Determine the (X, Y) coordinate at the center of the cell enclosing the given text.  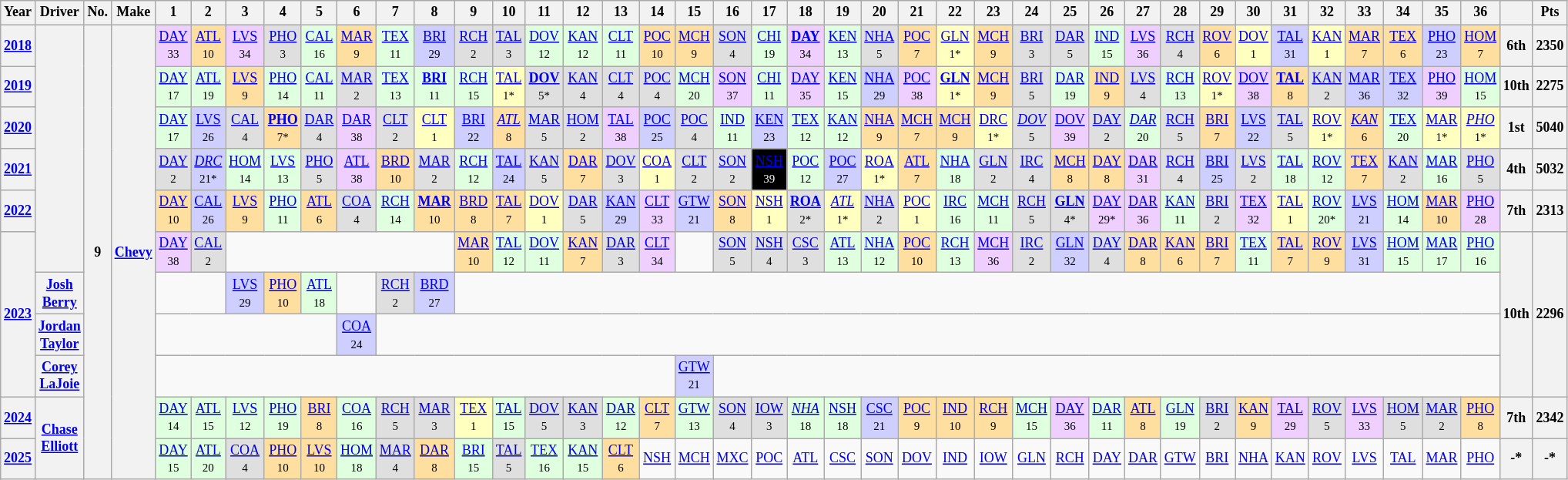
2025 (18, 459)
DOV12 (544, 45)
CAL4 (245, 128)
LVS10 (319, 459)
DAY14 (173, 418)
6 (357, 12)
Pts (1550, 12)
DAY36 (1070, 418)
BRI11 (434, 87)
7 (395, 12)
29 (1217, 12)
1 (173, 12)
DAY15 (173, 459)
28 (1180, 12)
2275 (1550, 87)
TAL12 (508, 252)
CLT7 (658, 418)
DAR11 (1107, 418)
NSH1 (769, 211)
CLT4 (621, 87)
RCH14 (395, 211)
DAY (1107, 459)
NHA29 (879, 87)
CAL11 (319, 87)
KAN4 (582, 87)
DRC1* (993, 128)
ATL18 (319, 294)
10 (508, 12)
Josh Berry (59, 294)
KAN29 (621, 211)
IND (955, 459)
BRD10 (395, 170)
DAY29* (1107, 211)
22 (955, 12)
DAR4 (319, 128)
PHO (1480, 459)
BRD27 (434, 294)
DAY33 (173, 45)
LVS4 (1143, 87)
TEX13 (395, 87)
SON37 (732, 87)
34 (1403, 12)
33 (1365, 12)
2023 (18, 314)
NSH4 (769, 252)
RCH9 (993, 418)
TAL24 (508, 170)
ROA1* (879, 170)
SON (879, 459)
18 (806, 12)
PHO19 (283, 418)
23 (993, 12)
DAR36 (1143, 211)
21 (917, 12)
TEX6 (1403, 45)
DAR20 (1143, 128)
Chase Elliott (59, 438)
MAR1* (1442, 128)
ROV6 (1217, 45)
MAR3 (434, 418)
HOM5 (1403, 418)
KEN13 (843, 45)
12 (582, 12)
PHO39 (1442, 87)
Corey LaJoie (59, 376)
35 (1442, 12)
DRC21* (208, 170)
IRC2 (1032, 252)
26 (1107, 12)
ATL20 (208, 459)
ATL1* (843, 211)
DAR38 (357, 128)
TEX7 (1365, 170)
TEX20 (1403, 128)
4 (283, 12)
LVS33 (1365, 418)
KAN (1290, 459)
KAN1 (1327, 45)
POC12 (806, 170)
CSC3 (806, 252)
NSH39 (769, 170)
KEN15 (843, 87)
PHO 1* (1480, 128)
CLT6 (621, 459)
TAL1* (508, 87)
KAN7 (582, 252)
MCH15 (1032, 418)
MAR17 (1442, 252)
DAR (1143, 459)
CAL16 (319, 45)
5040 (1550, 128)
2350 (1550, 45)
ATL15 (208, 418)
BRI25 (1217, 170)
PHO11 (283, 211)
15 (694, 12)
CLT33 (658, 211)
POC9 (917, 418)
ROV (1327, 459)
PHO28 (1480, 211)
IND11 (732, 128)
DAY4 (1107, 252)
SON8 (732, 211)
KAN3 (582, 418)
Driver (59, 12)
DAY34 (806, 45)
IRC4 (1032, 170)
ROV5 (1327, 418)
TEX12 (806, 128)
TAL3 (508, 45)
2313 (1550, 211)
GLN32 (1070, 252)
ROV12 (1327, 170)
IRC16 (955, 211)
2342 (1550, 418)
IOW3 (769, 418)
31 (1290, 12)
TEX16 (544, 459)
27 (1143, 12)
1st (1516, 128)
BRI5 (1032, 87)
19 (843, 12)
2021 (18, 170)
SON2 (732, 170)
DOV39 (1070, 128)
KEN23 (769, 128)
LVS12 (245, 418)
KAN15 (582, 459)
MXC (732, 459)
DAR7 (582, 170)
CAL2 (208, 252)
MAR9 (357, 45)
GLN4* (1070, 211)
GLN2 (993, 170)
MAR36 (1365, 87)
POC (769, 459)
HOM7 (1480, 45)
ATL19 (208, 87)
CHI19 (769, 45)
TAL29 (1290, 418)
GLN19 (1180, 418)
NSH18 (843, 418)
TAL18 (1290, 170)
No. (97, 12)
RCH4 (1180, 45)
LVS (1365, 459)
COA1 (658, 170)
DAY35 (806, 87)
30 (1254, 12)
BRI22 (474, 128)
POC27 (843, 170)
NHA2 (879, 211)
IND15 (1107, 45)
ROV20* (1327, 211)
TAL (1403, 459)
MAR16 (1442, 170)
36 (1480, 12)
LVS29 (245, 294)
ATL7 (917, 170)
KAN9 (1254, 418)
NSH (658, 459)
HOM18 (357, 459)
BRI3 (1032, 45)
16 (732, 12)
PHO16 (1480, 252)
NHA12 (879, 252)
2 (208, 12)
KAN11 (1180, 211)
DAR12 (621, 418)
2020 (18, 128)
LVS2 (1254, 170)
LVS26 (208, 128)
DOV11 (544, 252)
2018 (18, 45)
LVS34 (245, 45)
BRI15 (474, 459)
POC7 (917, 45)
5 (319, 12)
ATL13 (843, 252)
NHA5 (879, 45)
POC1 (917, 211)
MAR5 (544, 128)
PHO8 (1480, 418)
IOW (993, 459)
2022 (18, 211)
Make (133, 12)
ATL38 (357, 170)
CSC (843, 459)
4th (1516, 170)
LVS22 (1254, 128)
NHA (1254, 459)
COA24 (357, 335)
DAY10 (173, 211)
MAR4 (395, 459)
MCH7 (917, 128)
NHA9 (879, 128)
ATL10 (208, 45)
IND10 (955, 418)
2024 (18, 418)
5032 (1550, 170)
CLT11 (621, 45)
TAL1 (1290, 211)
MCH (694, 459)
DAY8 (1107, 170)
ATL6 (319, 211)
Jordan Taylor (59, 335)
DAR19 (1070, 87)
BRI8 (319, 418)
PHO7* (283, 128)
25 (1070, 12)
SON5 (732, 252)
Chevy (133, 252)
DAR31 (1143, 170)
17 (769, 12)
CLT34 (658, 252)
PHO3 (283, 45)
32 (1327, 12)
11 (544, 12)
DAY38 (173, 252)
RCH12 (474, 170)
MCH20 (694, 87)
MCH8 (1070, 170)
COA16 (357, 418)
GTW (1180, 459)
POC38 (917, 87)
TAL31 (1290, 45)
13 (621, 12)
CAL26 (208, 211)
TAL15 (508, 418)
RCH (1070, 459)
2019 (18, 87)
BRD8 (474, 211)
14 (658, 12)
GTW13 (694, 418)
DAR3 (621, 252)
3 (245, 12)
GLN (1032, 459)
BRI (1217, 459)
TAL38 (621, 128)
HOM2 (582, 128)
CSC21 (879, 418)
2296 (1550, 314)
LVS36 (1143, 45)
BRI29 (434, 45)
KAN5 (544, 170)
TAL8 (1290, 87)
CHI11 (769, 87)
RCH 4 (1180, 170)
LVS13 (283, 170)
ROV9 (1327, 252)
6th (1516, 45)
DOV5* (544, 87)
DOV (917, 459)
DOV3 (621, 170)
PHO23 (1442, 45)
ROA2* (806, 211)
Year (18, 12)
LVS31 (1365, 252)
TEX1 (474, 418)
RCH15 (474, 87)
24 (1032, 12)
MAR (1442, 459)
ATL (806, 459)
CLT1 (434, 128)
IND9 (1107, 87)
8 (434, 12)
POC25 (658, 128)
MAR7 (1365, 45)
20 (879, 12)
DOV38 (1254, 87)
MCH11 (993, 211)
MCH36 (993, 252)
LVS21 (1365, 211)
PHO14 (283, 87)
